Pinpoint the cell where the given text exists, returning its (x, y) midpoint coordinate. 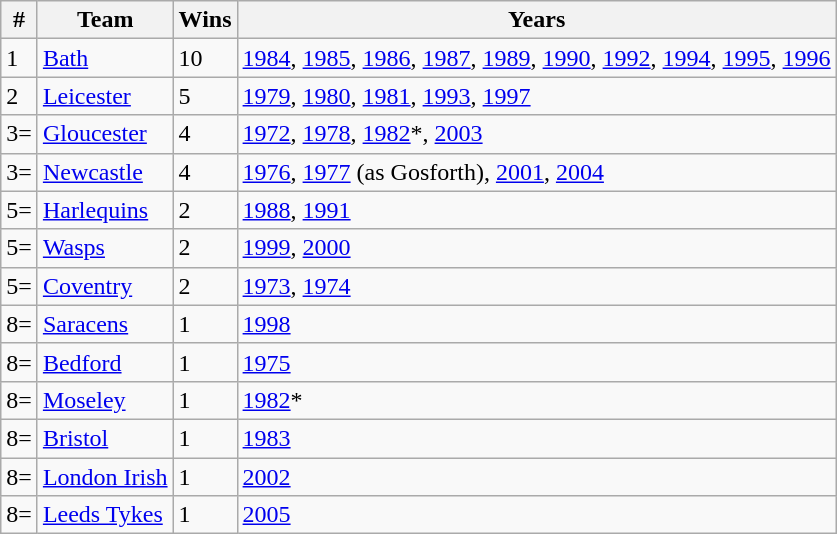
Saracens (105, 324)
Team (105, 20)
Newcastle (105, 172)
Leicester (105, 96)
Gloucester (105, 134)
1982* (536, 400)
Coventry (105, 286)
1973, 1974 (536, 286)
1975 (536, 362)
2005 (536, 515)
5 (205, 96)
1979, 1980, 1981, 1993, 1997 (536, 96)
Bedford (105, 362)
1999, 2000 (536, 248)
2002 (536, 477)
Harlequins (105, 210)
1983 (536, 438)
London Irish (105, 477)
Years (536, 20)
Moseley (105, 400)
1998 (536, 324)
Leeds Tykes (105, 515)
# (20, 20)
Wins (205, 20)
10 (205, 58)
Bristol (105, 438)
1972, 1978, 1982*, 2003 (536, 134)
Wasps (105, 248)
1984, 1985, 1986, 1987, 1989, 1990, 1992, 1994, 1995, 1996 (536, 58)
Bath (105, 58)
1988, 1991 (536, 210)
1976, 1977 (as Gosforth), 2001, 2004 (536, 172)
